Provide the (x, y) coordinate of the cell's center where the given text is located.  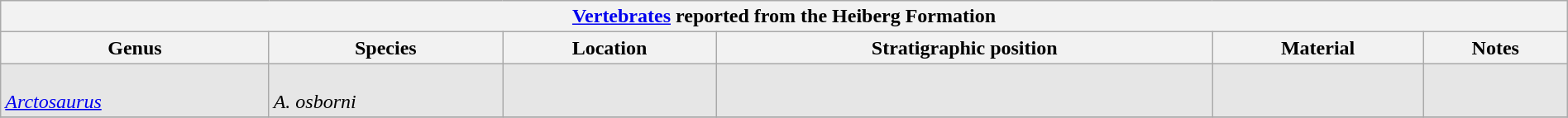
Location (610, 48)
A. osborni (385, 91)
Material (1318, 48)
Arctosaurus (135, 91)
Stratigraphic position (964, 48)
Species (385, 48)
Genus (135, 48)
Notes (1495, 48)
Vertebrates reported from the Heiberg Formation (784, 17)
